Return [X, Y] of the center of cell containing provided text 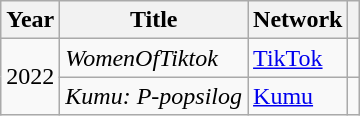
Title [154, 20]
Network [298, 20]
TikTok [298, 58]
2022 [30, 77]
Year [30, 20]
Kumu [298, 96]
WomenOfTiktok [154, 58]
Kumu: P-popsilog [154, 96]
